Find where the given text appears and provide that cell's center as (X, Y) coordinate. 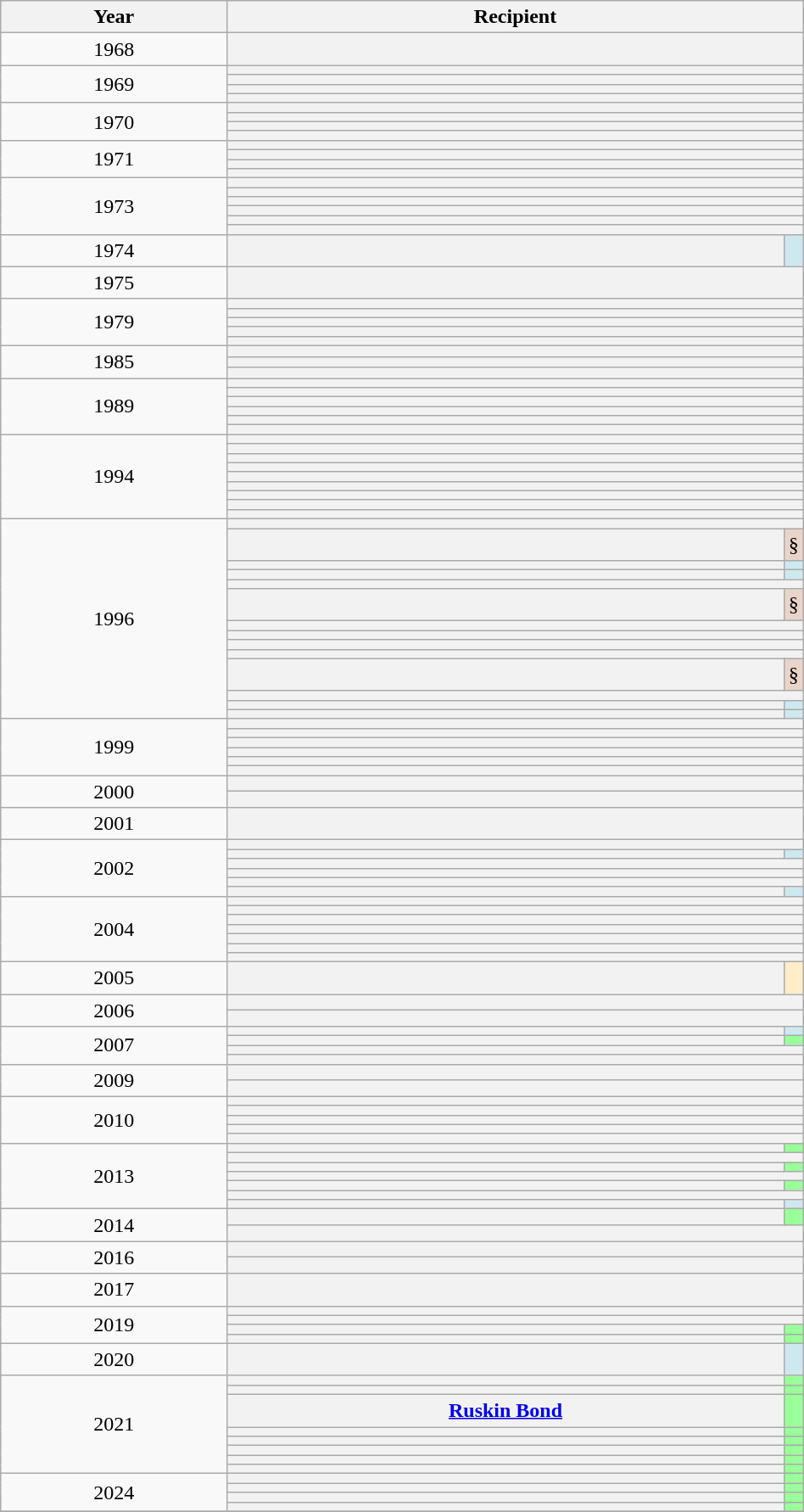
1996 (114, 619)
1975 (114, 283)
2000 (114, 792)
1971 (114, 159)
2005 (114, 978)
2019 (114, 1324)
1970 (114, 121)
1968 (114, 49)
2001 (114, 824)
1999 (114, 747)
Recipient (516, 17)
2010 (114, 1120)
2014 (114, 1225)
Year (114, 17)
1985 (114, 361)
1979 (114, 322)
2002 (114, 868)
2024 (114, 1492)
2017 (114, 1290)
1974 (114, 250)
1969 (114, 84)
2013 (114, 1176)
2020 (114, 1359)
2004 (114, 928)
2021 (114, 1425)
2009 (114, 1080)
2006 (114, 1011)
2007 (114, 1045)
1989 (114, 406)
2016 (114, 1257)
Ruskin Bond (505, 1410)
1973 (114, 206)
1994 (114, 477)
